Scan for the cell matching the given text and deliver its (x, y) coordinate at center. 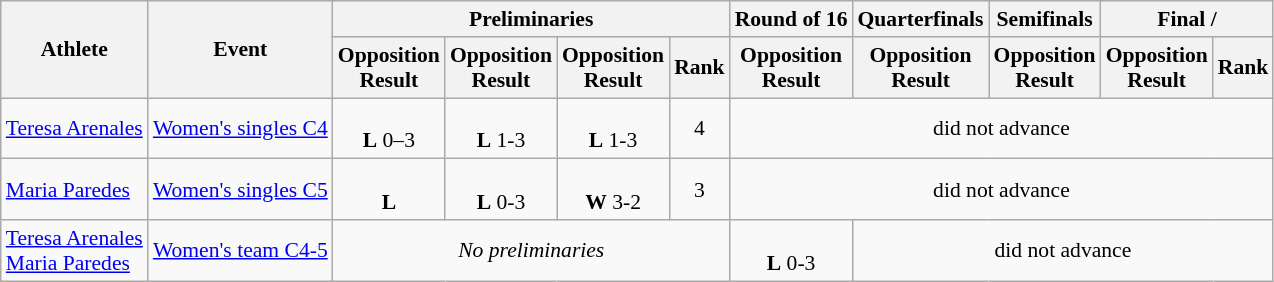
Women's singles C5 (240, 190)
4 (700, 128)
W 3-2 (613, 190)
L 0–3 (389, 128)
Event (240, 50)
Women's team C4-5 (240, 250)
Final / (1188, 19)
Women's singles C4 (240, 128)
Athlete (74, 50)
3 (700, 190)
No preliminaries (532, 250)
L (389, 190)
Teresa Arenales Maria Paredes (74, 250)
Quarterfinals (921, 19)
Semifinals (1045, 19)
Maria Paredes (74, 190)
Preliminaries (532, 19)
Round of 16 (792, 19)
Teresa Arenales (74, 128)
